For the text-containing cell, return its midpoint in [X, Y] coordinate format. 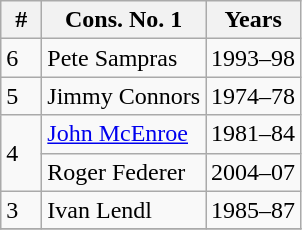
Years [254, 20]
John McEnroe [124, 134]
Pete Sampras [124, 58]
Ivan Lendl [124, 210]
5 [22, 96]
1993–98 [254, 58]
Cons. No. 1 [124, 20]
Roger Federer [124, 172]
Jimmy Connors [124, 96]
4 [22, 153]
# [22, 20]
6 [22, 58]
1974–78 [254, 96]
2004–07 [254, 172]
1981–84 [254, 134]
1985–87 [254, 210]
3 [22, 210]
